Detect which cell encompasses the target text, then output its [x, y] center coordinate. 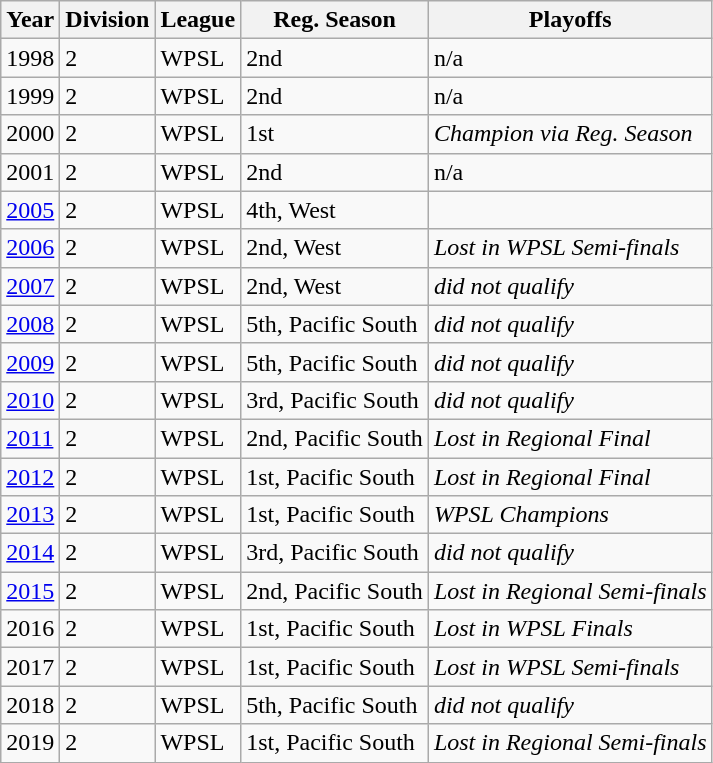
2010 [30, 400]
2017 [30, 667]
2007 [30, 286]
2015 [30, 591]
1st [335, 134]
League [198, 20]
Division [108, 20]
Playoffs [570, 20]
Champion via Reg. Season [570, 134]
2013 [30, 515]
2011 [30, 438]
2014 [30, 553]
2016 [30, 629]
2009 [30, 362]
2019 [30, 743]
1999 [30, 96]
2000 [30, 134]
2018 [30, 705]
2006 [30, 248]
2008 [30, 324]
2001 [30, 172]
Year [30, 20]
4th, West [335, 210]
Lost in WPSL Finals [570, 629]
WPSL Champions [570, 515]
2012 [30, 477]
Reg. Season [335, 20]
2005 [30, 210]
1998 [30, 58]
